From the cell containing the given text, extract its center point as [x, y] coordinate. 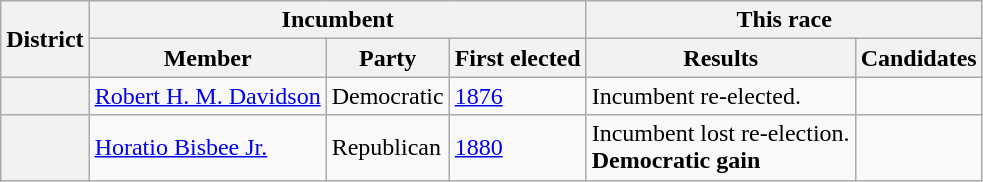
Incumbent re-elected. [720, 96]
Incumbent [338, 20]
Republican [388, 148]
Party [388, 58]
This race [784, 20]
Candidates [918, 58]
1876 [518, 96]
Horatio Bisbee Jr. [208, 148]
Robert H. M. Davidson [208, 96]
Member [208, 58]
Incumbent lost re-election.Democratic gain [720, 148]
Results [720, 58]
First elected [518, 58]
1880 [518, 148]
Democratic [388, 96]
District [45, 39]
